Scan for the cell matching the given text and deliver its (x, y) coordinate at center. 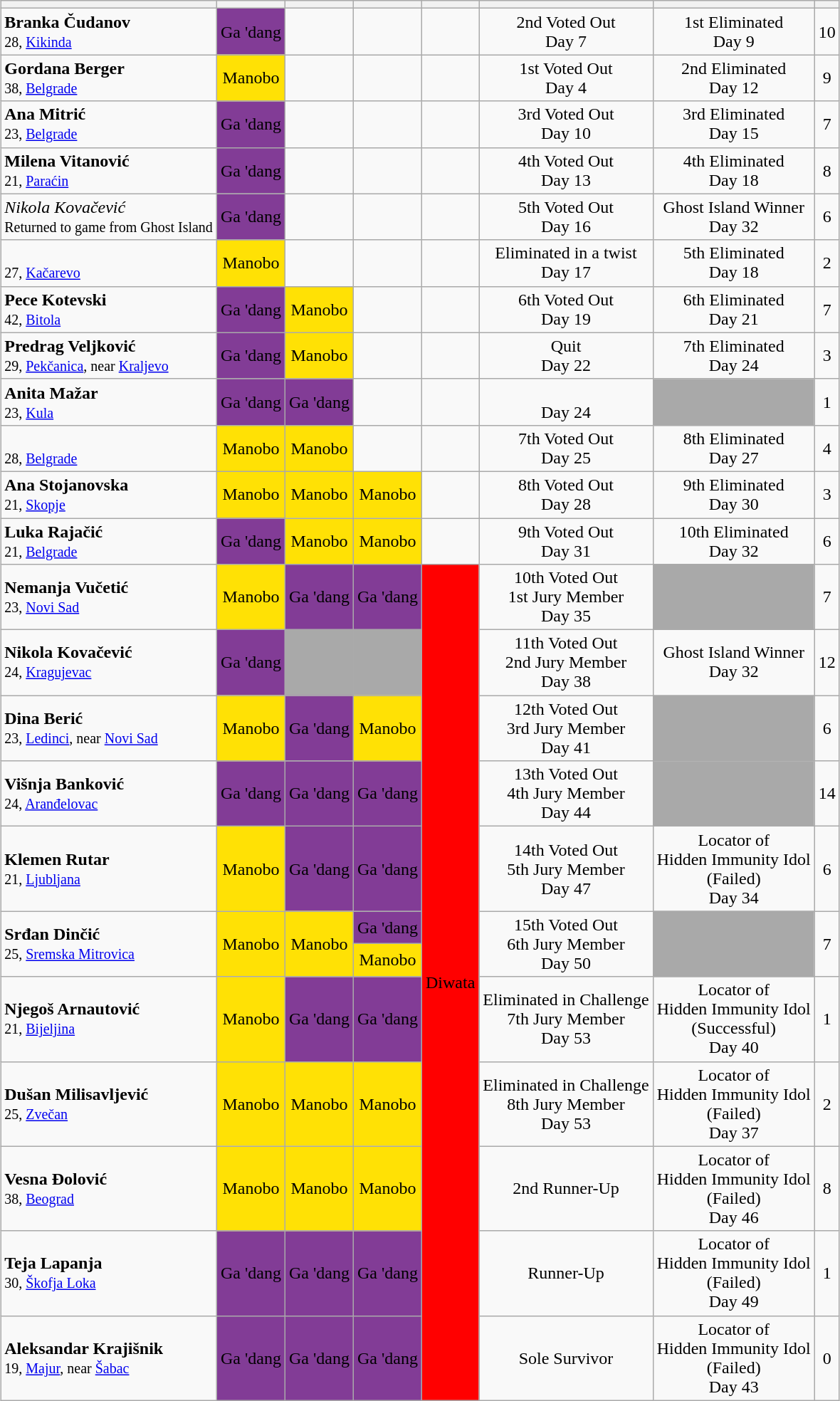
4th Voted OutDay 13 (566, 171)
Runner-Up (566, 1273)
Luka Rajačić 21, Belgrade (109, 541)
1st Voted OutDay 4 (566, 78)
Eliminated in a twistDay 17 (566, 263)
15th Voted Out6th Jury MemberDay 50 (566, 944)
Milena Vitanović 21, Paraćin (109, 171)
Eliminated in Challenge8th Jury MemberDay 53 (566, 1103)
12th Voted Out3rd Jury MemberDay 41 (566, 728)
QuitDay 22 (566, 356)
Srđan Dinčić 25, Sremska Mitrovica (109, 944)
Sole Survivor (566, 1358)
Gordana Berger 38, Belgrade (109, 78)
Nemanja Vučetić 23, Novi Sad (109, 597)
6th Voted OutDay 19 (566, 309)
1st EliminatedDay 9 (733, 31)
9th Voted OutDay 31 (566, 541)
10th Voted Out1st Jury MemberDay 35 (566, 597)
12 (827, 663)
Diwata (450, 982)
7th EliminatedDay 24 (733, 356)
Vesna Đolović 38, Beograd (109, 1189)
9 (827, 78)
10 (827, 31)
6th EliminatedDay 21 (733, 309)
8th Voted OutDay 28 (566, 494)
Locator ofHidden Immunity Idol(Successful)Day 40 (733, 1019)
3rd Voted OutDay 10 (566, 124)
2nd EliminatedDay 12 (733, 78)
8th EliminatedDay 27 (733, 448)
Ana Stojanovska 21, Skopje (109, 494)
9th EliminatedDay 30 (733, 494)
Eliminated in Challenge7th Jury MemberDay 53 (566, 1019)
13th Voted Out4th Jury MemberDay 44 (566, 794)
4th EliminatedDay 18 (733, 171)
5th Voted OutDay 16 (566, 216)
Aleksandar Krajišnik 19, Majur, near Šabac (109, 1358)
Nikola Kovačević 24, Kragujevac (109, 663)
Nikola KovačevićReturned to game from Ghost Island (109, 216)
Locator ofHidden Immunity Idol(Failed)Day 49 (733, 1273)
Anita Mažar 23, Kula (109, 402)
5th EliminatedDay 18 (733, 263)
Predrag Veljković 29, Pekčanica, near Kraljevo (109, 356)
27, Kačarevo (109, 263)
Locator ofHidden Immunity Idol(Failed)Day 46 (733, 1189)
2nd Voted OutDay 7 (566, 31)
2nd Runner-Up (566, 1189)
Njegoš Arnautović 21, Bijeljina (109, 1019)
Teja Lapanja 30, Škofja Loka (109, 1273)
Pece Kotevski 42, Bitola (109, 309)
10th EliminatedDay 32 (733, 541)
Klemen Rutar 21, Ljubljana (109, 869)
Branka Čudanov28, Kikinda (109, 31)
28, Belgrade (109, 448)
14 (827, 794)
Dušan Milisavljević 25, Zvečan (109, 1103)
Ana Mitrić 23, Belgrade (109, 124)
Locator ofHidden Immunity Idol(Failed)Day 34 (733, 869)
Day 24 (566, 402)
4 (827, 448)
14th Voted Out5th Jury MemberDay 47 (566, 869)
Višnja Banković 24, Aranđelovac (109, 794)
7th Voted OutDay 25 (566, 448)
11th Voted Out2nd Jury MemberDay 38 (566, 663)
Dina Berić 23, Ledinci, near Novi Sad (109, 728)
0 (827, 1358)
3rd EliminatedDay 15 (733, 124)
Locator ofHidden Immunity Idol(Failed)Day 37 (733, 1103)
Locator ofHidden Immunity Idol(Failed)Day 43 (733, 1358)
